Locate the cell with the specified text and output its (x, y) center coordinate. 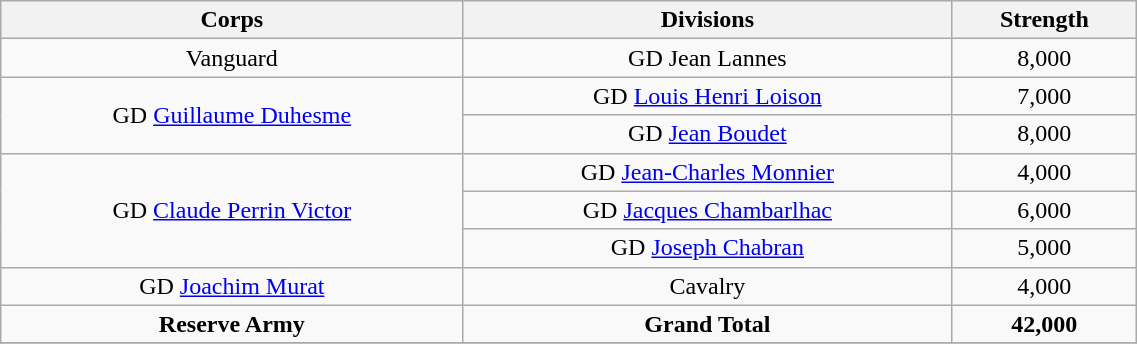
7,000 (1044, 96)
GD Claude Perrin Victor (232, 210)
GD Jacques Chambarlhac (708, 210)
GD Joachim Murat (232, 286)
5,000 (1044, 248)
Corps (232, 20)
6,000 (1044, 210)
GD Jean-Charles Monnier (708, 172)
Cavalry (708, 286)
Strength (1044, 20)
GD Louis Henri Loison (708, 96)
GD Guillaume Duhesme (232, 115)
GD Jean Boudet (708, 134)
Reserve Army (232, 324)
GD Jean Lannes (708, 58)
Vanguard (232, 58)
GD Joseph Chabran (708, 248)
42,000 (1044, 324)
Grand Total (708, 324)
Divisions (708, 20)
